Pinpoint the cell where the given text exists, returning its (X, Y) midpoint coordinate. 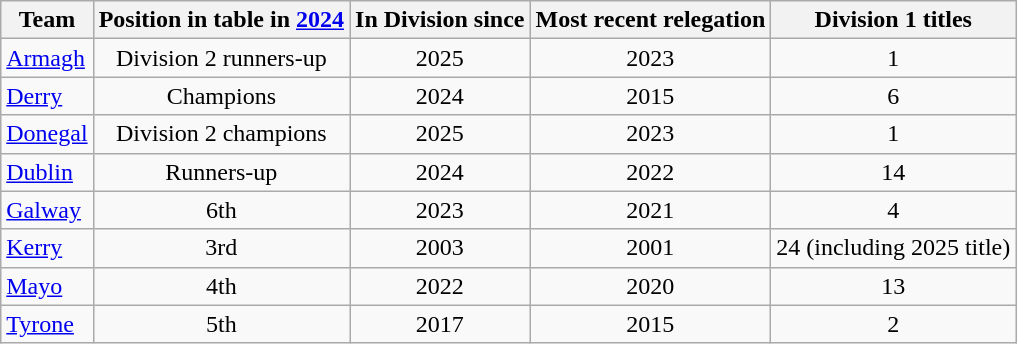
13 (894, 286)
In Division since (440, 20)
Most recent relegation (650, 20)
2001 (650, 248)
6th (221, 210)
2017 (440, 324)
2021 (650, 210)
5th (221, 324)
6 (894, 96)
Division 2 champions (221, 134)
Derry (47, 96)
Champions (221, 96)
Team (47, 20)
Donegal (47, 134)
3rd (221, 248)
Tyrone (47, 324)
Kerry (47, 248)
2020 (650, 286)
Runners-up (221, 172)
Position in table in 2024 (221, 20)
Mayo (47, 286)
2003 (440, 248)
2 (894, 324)
Division 2 runners-up (221, 58)
Armagh (47, 58)
Division 1 titles (894, 20)
24 (including 2025 title) (894, 248)
14 (894, 172)
4 (894, 210)
Dublin (47, 172)
Galway (47, 210)
4th (221, 286)
